Return the (X, Y) coordinate for the center point of the cell that contains the specified text.  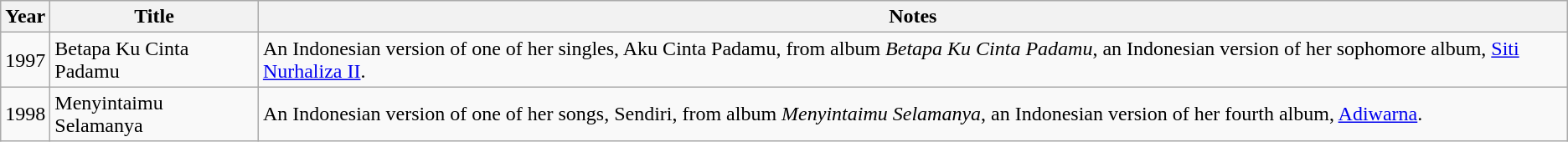
Year (25, 17)
An Indonesian version of one of her songs, Sendiri, from album Menyintaimu Selamanya, an Indonesian version of her fourth album, Adiwarna. (913, 114)
Title (154, 17)
1997 (25, 60)
Notes (913, 17)
Betapa Ku Cinta Padamu (154, 60)
1998 (25, 114)
Menyintaimu Selamanya (154, 114)
